From the cell containing the given text, extract its center point as (X, Y) coordinate. 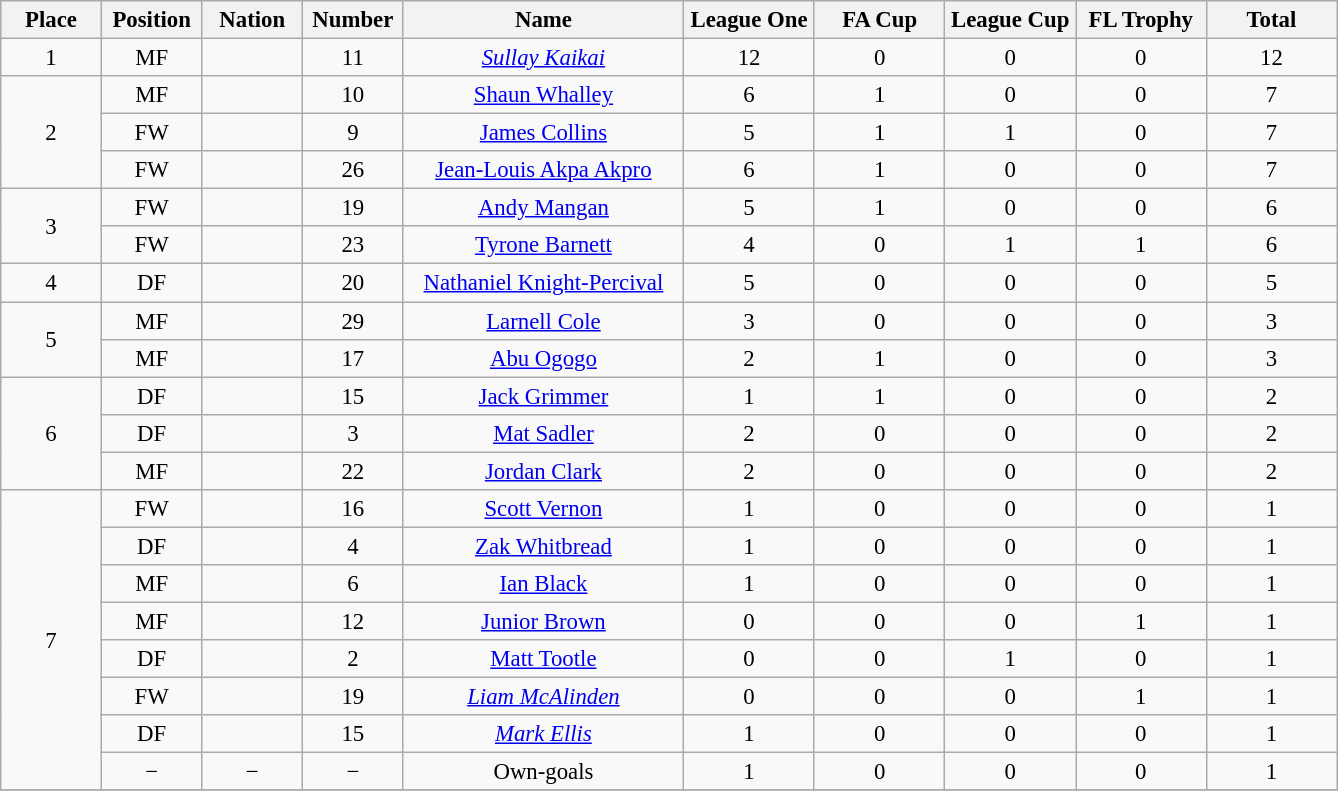
Position (152, 20)
23 (354, 245)
9 (354, 133)
Scott Vernon (544, 509)
Junior Brown (544, 621)
Mark Ellis (544, 734)
Zak Whitbread (544, 546)
Tyrone Barnett (544, 245)
Jordan Clark (544, 471)
Ian Black (544, 584)
16 (354, 509)
22 (354, 471)
Mat Sadler (544, 433)
Abu Ogogo (544, 358)
29 (354, 321)
FA Cup (880, 20)
17 (354, 358)
Nation (252, 20)
League Cup (1010, 20)
Andy Mangan (544, 208)
Number (354, 20)
Own-goals (544, 772)
Larnell Cole (544, 321)
Place (52, 20)
11 (354, 58)
Shaun Whalley (544, 95)
Matt Tootle (544, 659)
26 (354, 170)
Name (544, 20)
Jack Grimmer (544, 396)
10 (354, 95)
Liam McAlinden (544, 697)
James Collins (544, 133)
League One (750, 20)
FL Trophy (1142, 20)
Nathaniel Knight-Percival (544, 283)
Jean-Louis Akpa Akpro (544, 170)
Total (1272, 20)
Sullay Kaikai (544, 58)
20 (354, 283)
